Find where the given text appears and provide that cell's center as [X, Y] coordinate. 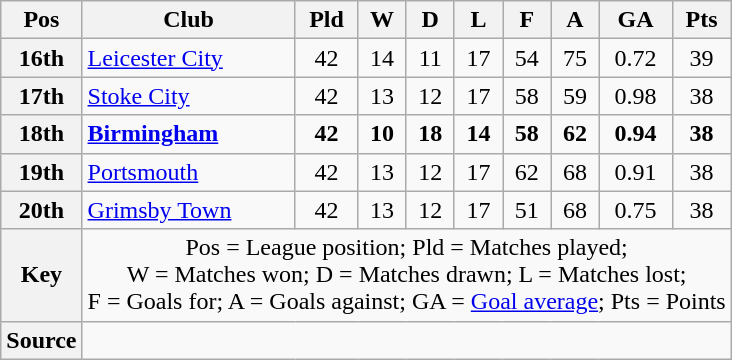
D [430, 20]
19th [42, 172]
0.75 [636, 210]
17th [42, 96]
Key [42, 275]
Stoke City [188, 96]
Birmingham [188, 134]
Club [188, 20]
10 [382, 134]
A [575, 20]
Pos [42, 20]
W [382, 20]
GA [636, 20]
0.98 [636, 96]
0.72 [636, 58]
Pts [702, 20]
51 [527, 210]
0.94 [636, 134]
39 [702, 58]
20th [42, 210]
Leicester City [188, 58]
Source [42, 340]
16th [42, 58]
L [478, 20]
Portsmouth [188, 172]
18th [42, 134]
0.91 [636, 172]
59 [575, 96]
18 [430, 134]
F [527, 20]
Grimsby Town [188, 210]
Pld [326, 20]
54 [527, 58]
75 [575, 58]
11 [430, 58]
